For the text-containing cell, return its midpoint in [x, y] coordinate format. 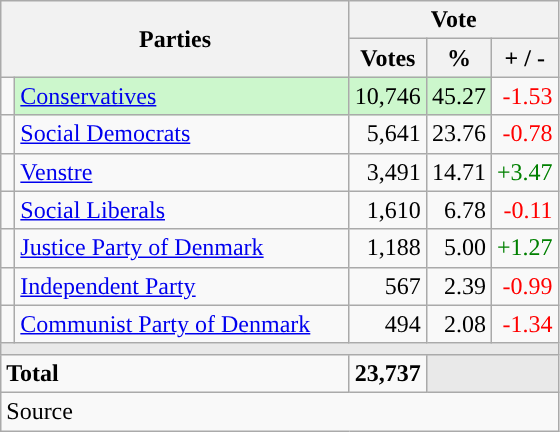
Conservatives [182, 96]
5.00 [458, 248]
Venstre [182, 172]
Total [176, 373]
Social Liberals [182, 210]
-0.11 [524, 210]
567 [388, 286]
Vote [454, 20]
1,610 [388, 210]
Communist Party of Denmark [182, 324]
-0.99 [524, 286]
+1.27 [524, 248]
14.71 [458, 172]
6.78 [458, 210]
+ / - [524, 58]
45.27 [458, 96]
1,188 [388, 248]
Justice Party of Denmark [182, 248]
23.76 [458, 134]
-0.78 [524, 134]
23,737 [388, 373]
494 [388, 324]
+3.47 [524, 172]
2.08 [458, 324]
% [458, 58]
-1.53 [524, 96]
-1.34 [524, 324]
Votes [388, 58]
Parties [176, 39]
Source [280, 411]
Independent Party [182, 286]
Social Democrats [182, 134]
5,641 [388, 134]
2.39 [458, 286]
10,746 [388, 96]
3,491 [388, 172]
